Provide the (x, y) coordinate of the cell's center where the given text is located.  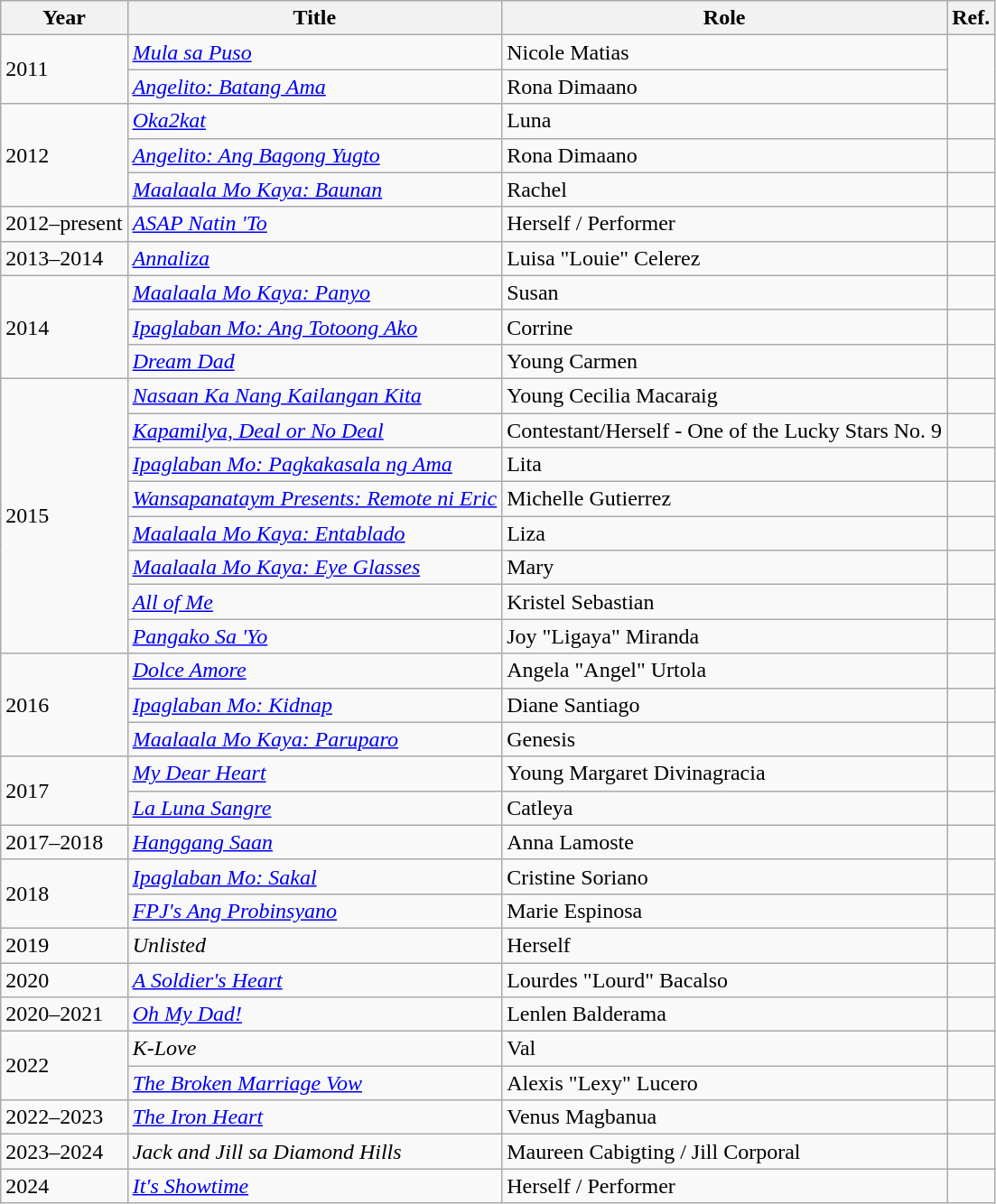
Nasaan Ka Nang Kailangan Kita (314, 395)
Luna (724, 121)
Catleya (724, 808)
Susan (724, 292)
Corrine (724, 327)
Cristine Soriano (724, 876)
Jack and Jill sa Diamond Hills (314, 1152)
A Soldier's Heart (314, 979)
Maalaala Mo Kaya: Paruparo (314, 739)
Ref. (972, 18)
Ipaglaban Mo: Ang Totoong Ako (314, 327)
2014 (64, 327)
Anna Lamoste (724, 842)
Nicole Matias (724, 52)
Hanggang Saan (314, 842)
ASAP Natin 'To (314, 224)
2020–2021 (64, 1014)
2019 (64, 945)
2017–2018 (64, 842)
Maureen Cabigting / Jill Corporal (724, 1152)
Oh My Dad! (314, 1014)
Wansapanataym Presents: Remote ni Eric (314, 499)
2017 (64, 791)
La Luna Sangre (314, 808)
Lita (724, 465)
Ipaglaban Mo: Pagkakasala ng Ama (314, 465)
Angelito: Ang Bagong Yugto (314, 155)
K-Love (314, 1049)
My Dear Heart (314, 773)
Alexis "Lexy" Lucero (724, 1083)
Oka2kat (314, 121)
Year (64, 18)
Herself (724, 945)
The Broken Marriage Vow (314, 1083)
2022–2023 (64, 1117)
2016 (64, 705)
2012 (64, 155)
Maalaala Mo Kaya: Baunan (314, 190)
Lourdes "Lourd" Bacalso (724, 979)
Young Cecilia Macaraig (724, 395)
Maalaala Mo Kaya: Panyo (314, 292)
2020 (64, 979)
Genesis (724, 739)
Michelle Gutierrez (724, 499)
FPJ's Ang Probinsyano (314, 911)
Ipaglaban Mo: Kidnap (314, 705)
Luisa "Louie" Celerez (724, 258)
2022 (64, 1066)
2018 (64, 894)
Young Carmen (724, 361)
Marie Espinosa (724, 911)
2015 (64, 515)
2011 (64, 69)
Young Margaret Divinagracia (724, 773)
Role (724, 18)
All of Me (314, 602)
2013–2014 (64, 258)
Annaliza (314, 258)
Rachel (724, 190)
Mula sa Puso (314, 52)
Unlisted (314, 945)
It's Showtime (314, 1186)
Dream Dad (314, 361)
Kristel Sebastian (724, 602)
Kapamilya, Deal or No Deal (314, 431)
Dolce Amore (314, 671)
Contestant/Herself - One of the Lucky Stars No. 9 (724, 431)
Title (314, 18)
Lenlen Balderama (724, 1014)
2024 (64, 1186)
Joy "Ligaya" Miranda (724, 636)
2012–present (64, 224)
The Iron Heart (314, 1117)
Maalaala Mo Kaya: Entablado (314, 533)
2023–2024 (64, 1152)
Val (724, 1049)
Mary (724, 568)
Angela "Angel" Urtola (724, 671)
Maalaala Mo Kaya: Eye Glasses (314, 568)
Venus Magbanua (724, 1117)
Liza (724, 533)
Angelito: Batang Ama (314, 87)
Ipaglaban Mo: Sakal (314, 876)
Pangako Sa 'Yo (314, 636)
Diane Santiago (724, 705)
